Pinpoint the cell where the given text exists, returning its [X, Y] midpoint coordinate. 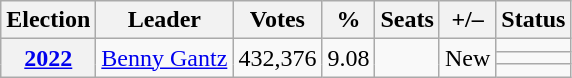
Seats [407, 20]
Benny Gantz [164, 58]
432,376 [278, 58]
Election [48, 20]
% [348, 20]
New [467, 58]
9.08 [348, 58]
Status [534, 20]
Leader [164, 20]
+/– [467, 20]
Votes [278, 20]
2022 [48, 58]
